Return the [X, Y] coordinate for the center point of the cell that contains the specified text.  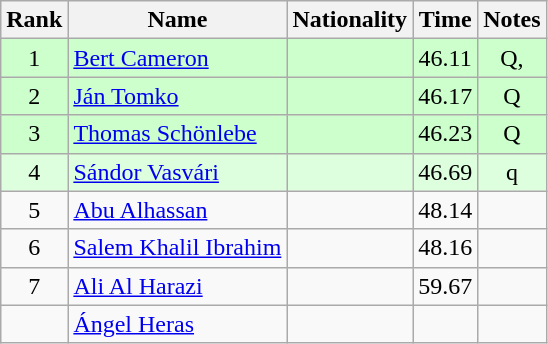
Notes [512, 20]
48.14 [446, 210]
Q, [512, 58]
Name [178, 20]
Bert Cameron [178, 58]
48.16 [446, 248]
5 [34, 210]
46.17 [446, 96]
Sándor Vasvári [178, 172]
Time [446, 20]
7 [34, 286]
q [512, 172]
Thomas Schönlebe [178, 134]
Abu Alhassan [178, 210]
Ján Tomko [178, 96]
Ángel Heras [178, 324]
59.67 [446, 286]
6 [34, 248]
2 [34, 96]
3 [34, 134]
Rank [34, 20]
1 [34, 58]
Ali Al Harazi [178, 286]
4 [34, 172]
46.11 [446, 58]
46.23 [446, 134]
Salem Khalil Ibrahim [178, 248]
Nationality [350, 20]
46.69 [446, 172]
